Extract the (X, Y) coordinate from the center of the cell holding the provided text.  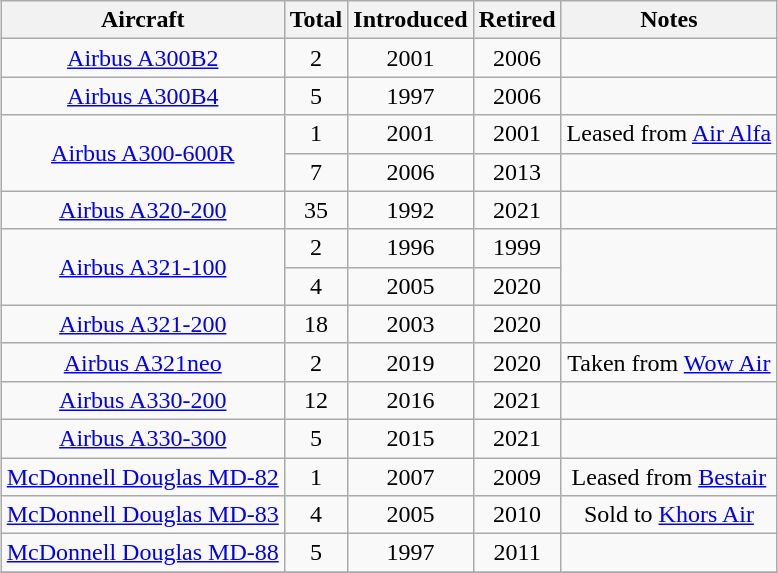
Leased from Air Alfa (669, 134)
2007 (410, 477)
McDonnell Douglas MD-82 (142, 477)
Sold to Khors Air (669, 515)
Total (316, 20)
Aircraft (142, 20)
35 (316, 210)
Airbus A330-300 (142, 438)
McDonnell Douglas MD-88 (142, 553)
2016 (410, 400)
1999 (517, 248)
18 (316, 324)
Airbus A300B4 (142, 96)
7 (316, 172)
1996 (410, 248)
Airbus A320-200 (142, 210)
Airbus A321-200 (142, 324)
Introduced (410, 20)
McDonnell Douglas MD-83 (142, 515)
12 (316, 400)
2003 (410, 324)
2010 (517, 515)
2013 (517, 172)
1992 (410, 210)
2009 (517, 477)
2015 (410, 438)
Airbus A321neo (142, 362)
Retired (517, 20)
Airbus A300-600R (142, 153)
Airbus A300B2 (142, 58)
2019 (410, 362)
Notes (669, 20)
Taken from Wow Air (669, 362)
Airbus A321-100 (142, 267)
2011 (517, 553)
Leased from Bestair (669, 477)
Airbus A330-200 (142, 400)
